For the text-containing cell, return its midpoint in (x, y) coordinate format. 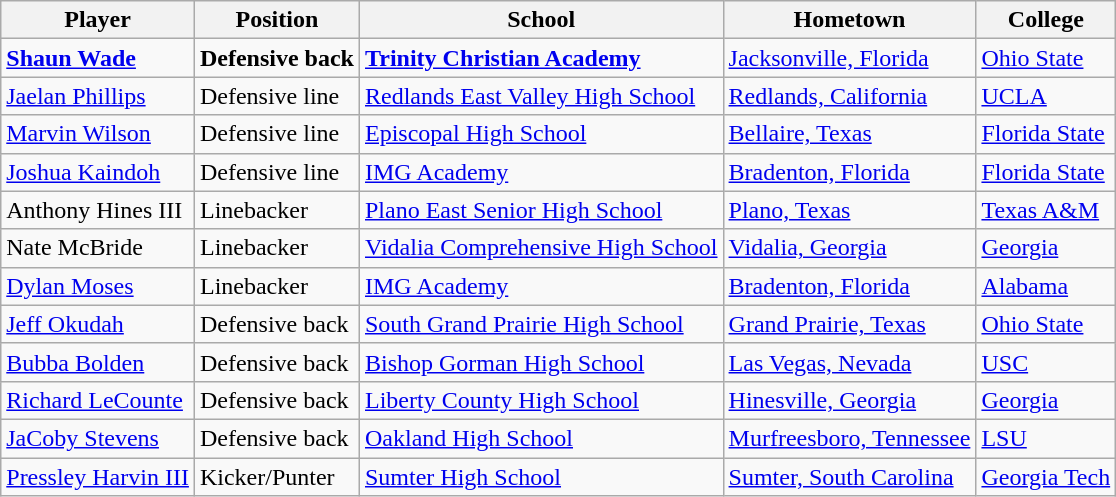
Joshua Kaindoh (98, 172)
Bubba Bolden (98, 362)
Trinity Christian Academy (541, 58)
Jaelan Phillips (98, 96)
Episcopal High School (541, 134)
Hinesville, Georgia (850, 400)
Bellaire, Texas (850, 134)
Vidalia, Georgia (850, 248)
Vidalia Comprehensive High School (541, 248)
Dylan Moses (98, 286)
Plano, Texas (850, 210)
Hometown (850, 20)
Liberty County High School (541, 400)
Las Vegas, Nevada (850, 362)
Georgia Tech (1046, 477)
Jacksonville, Florida (850, 58)
Alabama (1046, 286)
JaCoby Stevens (98, 438)
Nate McBride (98, 248)
UCLA (1046, 96)
South Grand Prairie High School (541, 324)
Jeff Okudah (98, 324)
School (541, 20)
Plano East Senior High School (541, 210)
Marvin Wilson (98, 134)
Shaun Wade (98, 58)
Sumter High School (541, 477)
Anthony Hines III (98, 210)
Kicker/Punter (276, 477)
Oakland High School (541, 438)
Grand Prairie, Texas (850, 324)
Texas A&M (1046, 210)
Bishop Gorman High School (541, 362)
Pressley Harvin III (98, 477)
LSU (1046, 438)
Redlands East Valley High School (541, 96)
Redlands, California (850, 96)
USC (1046, 362)
College (1046, 20)
Murfreesboro, Tennessee (850, 438)
Richard LeCounte (98, 400)
Player (98, 20)
Position (276, 20)
Sumter, South Carolina (850, 477)
